Return the [X, Y] coordinate for the center point of the cell that contains the specified text.  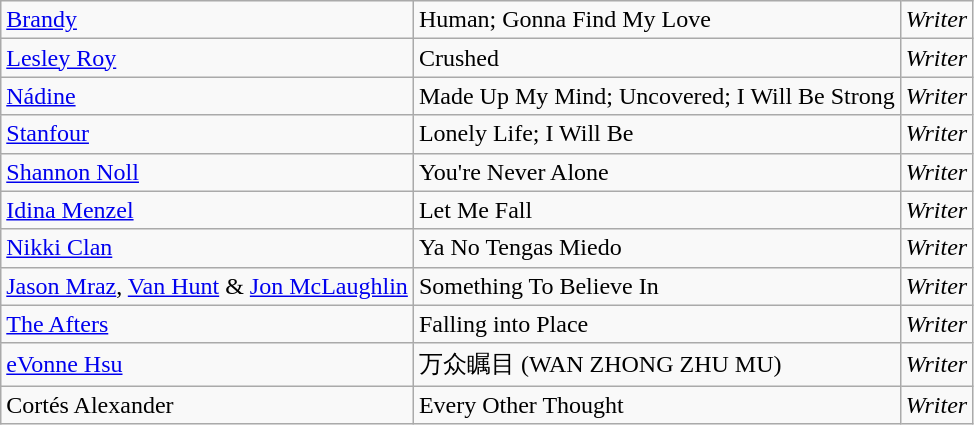
Ya No Tengas Miedo [656, 248]
Falling into Place [656, 324]
Lesley Roy [208, 58]
Idina Menzel [208, 210]
The Afters [208, 324]
Lonely Life; I Will Be [656, 134]
Nikki Clan [208, 248]
Brandy [208, 20]
万众瞩目 (WAN ZHONG ZHU MU) [656, 364]
You're Never Alone [656, 172]
Every Other Thought [656, 405]
Crushed [656, 58]
Nádine [208, 96]
Jason Mraz, Van Hunt & Jon McLaughlin [208, 286]
Made Up My Mind; Uncovered; I Will Be Strong [656, 96]
Shannon Noll [208, 172]
eVonne Hsu [208, 364]
Stanfour [208, 134]
Cortés Alexander [208, 405]
Human; Gonna Find My Love [656, 20]
Let Me Fall [656, 210]
Something To Believe In [656, 286]
